Extract the (X, Y) coordinate from the center of the cell holding the provided text.  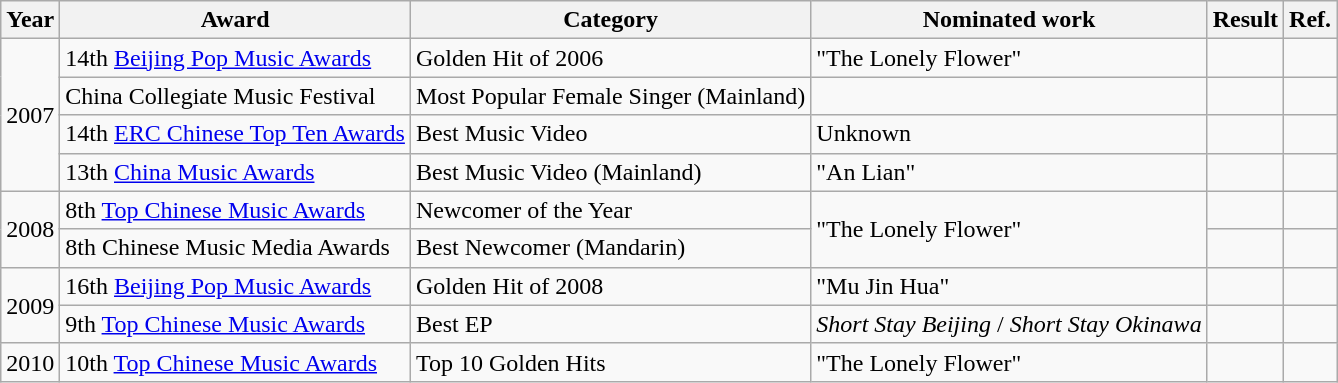
2010 (30, 362)
16th Beijing Pop Music Awards (236, 286)
Best Music Video (Mainland) (610, 172)
Short Stay Beijing / Short Stay Okinawa (1009, 324)
Award (236, 20)
10th Top Chinese Music Awards (236, 362)
Golden Hit of 2006 (610, 58)
"Mu Jin Hua" (1009, 286)
Newcomer of the Year (610, 210)
Year (30, 20)
Nominated work (1009, 20)
14th ERC Chinese Top Ten Awards (236, 134)
2009 (30, 305)
Best Music Video (610, 134)
8th Chinese Music Media Awards (236, 248)
Unknown (1009, 134)
Golden Hit of 2008 (610, 286)
9th Top Chinese Music Awards (236, 324)
2008 (30, 229)
2007 (30, 115)
Category (610, 20)
Best Newcomer (Mandarin) (610, 248)
Result (1245, 20)
14th Beijing Pop Music Awards (236, 58)
Ref. (1310, 20)
Most Popular Female Singer (Mainland) (610, 96)
China Collegiate Music Festival (236, 96)
13th China Music Awards (236, 172)
"An Lian" (1009, 172)
8th Top Chinese Music Awards (236, 210)
Top 10 Golden Hits (610, 362)
Best EP (610, 324)
